Capture the cell that displays the provided text and extract its (X, Y) central coordinate. 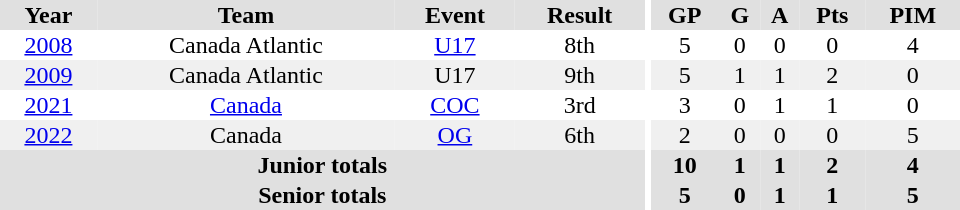
3rd (580, 105)
GP (684, 15)
G (740, 15)
Senior totals (322, 195)
2021 (48, 105)
A (780, 15)
COC (455, 105)
Event (455, 15)
Junior totals (322, 165)
2022 (48, 135)
Year (48, 15)
2008 (48, 45)
2009 (48, 75)
8th (580, 45)
Team (246, 15)
3 (684, 105)
Result (580, 15)
10 (684, 165)
Pts (832, 15)
OG (455, 135)
9th (580, 75)
6th (580, 135)
PIM (913, 15)
